Return the [x, y] coordinate for the center point of the cell that contains the specified text.  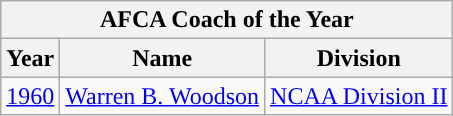
NCAA Division II [359, 96]
AFCA Coach of the Year [227, 20]
1960 [30, 96]
Division [359, 58]
Warren B. Woodson [162, 96]
Year [30, 58]
Name [162, 58]
